For the text-containing cell, return its midpoint in (x, y) coordinate format. 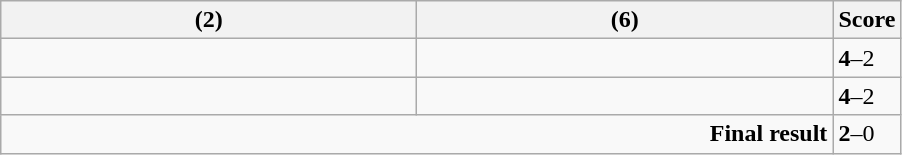
2–0 (867, 134)
(2) (209, 20)
(6) (625, 20)
Final result (417, 134)
Score (867, 20)
